Return the (X, Y) coordinate for the center point of the cell that contains the specified text.  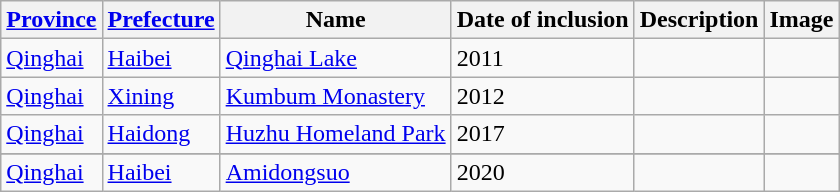
Xining (161, 96)
Date of inclusion (542, 20)
Description (699, 20)
Qinghai Lake (336, 58)
Haidong (161, 134)
Prefecture (161, 20)
Amidongsuo (336, 172)
2011 (542, 58)
Name (336, 20)
Huzhu Homeland Park (336, 134)
Kumbum Monastery (336, 96)
2017 (542, 134)
Province (52, 20)
2020 (542, 172)
2012 (542, 96)
Image (802, 20)
